Provide the [x, y] coordinate of the cell's center where the given text is located.  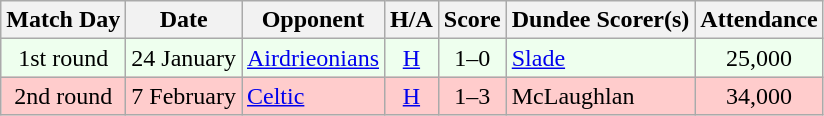
7 February [184, 96]
25,000 [759, 58]
1st round [64, 58]
Attendance [759, 20]
Celtic [314, 96]
1–0 [472, 58]
H/A [412, 20]
Slade [600, 58]
McLaughlan [600, 96]
Airdrieonians [314, 58]
Score [472, 20]
Date [184, 20]
Match Day [64, 20]
34,000 [759, 96]
24 January [184, 58]
Dundee Scorer(s) [600, 20]
2nd round [64, 96]
Opponent [314, 20]
1–3 [472, 96]
